Return (X, Y) of the center of cell containing provided text 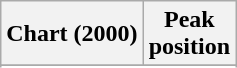
Chart (2000) (72, 34)
Peakposition (189, 34)
